Provide the (x, y) coordinate of the cell's center where the given text is located.  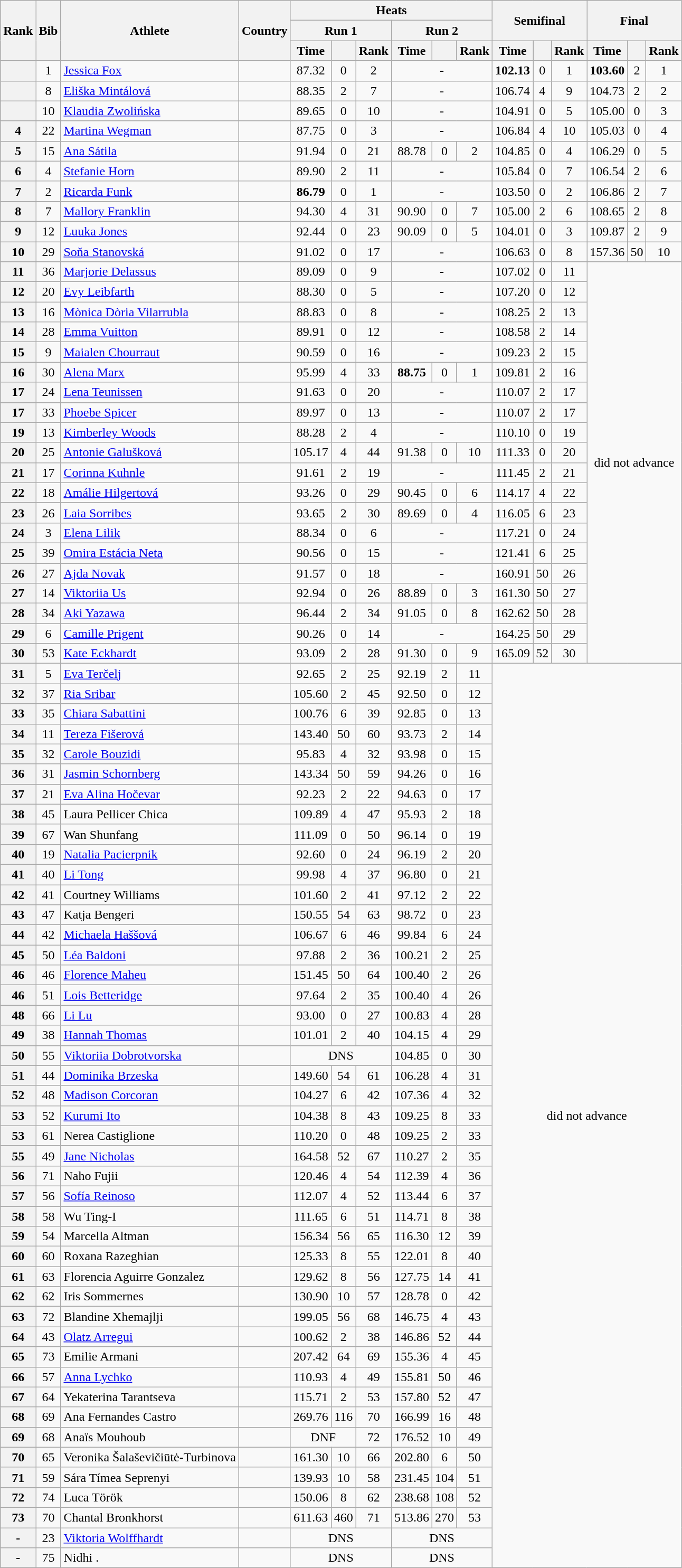
Madison Corcoran (150, 1095)
88.28 (310, 432)
165.09 (513, 654)
95.83 (310, 754)
Antonie Galušková (150, 452)
269.76 (310, 1417)
110.10 (513, 432)
Viktoria Wolffhardt (150, 1538)
101.60 (310, 895)
109.87 (607, 231)
110.93 (310, 1377)
91.61 (310, 473)
108 (444, 1497)
92.60 (310, 854)
Iris Sommernes (150, 1297)
Eva Alina Hočevar (150, 794)
Florence Maheu (150, 975)
90.09 (412, 231)
Semifinal (539, 21)
92.23 (310, 794)
513.86 (412, 1517)
Sára Tímea Seprenyi (150, 1477)
Emma Vuitton (150, 332)
110.27 (412, 1156)
106.67 (310, 935)
88.35 (310, 91)
97.64 (310, 995)
Veronika Šalaševičiūtė-Turbinova (150, 1457)
146.75 (412, 1317)
89.69 (412, 513)
Luuka Jones (150, 231)
Kimberley Woods (150, 432)
Wu Ting-I (150, 1216)
91.57 (310, 573)
92.44 (310, 231)
Lois Betteridge (150, 995)
270 (444, 1517)
109.23 (513, 352)
93.73 (412, 734)
151.45 (310, 975)
109.81 (513, 372)
105.17 (310, 452)
Ricarda Funk (150, 191)
92.50 (412, 694)
108.25 (513, 312)
121.41 (513, 553)
Léa Baldoni (150, 955)
Heats (391, 11)
101.01 (310, 1035)
Phoebe Spicer (150, 412)
Hannah Thomas (150, 1035)
Luca Török (150, 1497)
105.03 (607, 131)
91.63 (310, 392)
Ria Sribar (150, 694)
104 (444, 1477)
104.91 (513, 111)
Final (634, 21)
100.62 (310, 1337)
202.80 (412, 1457)
116 (343, 1417)
Anaïs Mouhoub (150, 1437)
Run 1 (341, 31)
Jasmin Schornberg (150, 774)
Chantal Bronkhorst (150, 1517)
117.21 (513, 533)
106.54 (607, 171)
113.44 (412, 1196)
106.63 (513, 252)
238.68 (412, 1497)
92.19 (412, 674)
160.91 (513, 573)
157.36 (607, 252)
91.05 (412, 613)
89.65 (310, 111)
Country (264, 31)
Jessica Fox (150, 71)
89.97 (310, 412)
103.60 (607, 71)
99.98 (310, 874)
104.27 (310, 1095)
110.20 (310, 1136)
Naho Fujii (150, 1176)
139.93 (310, 1477)
Run 2 (441, 31)
Athlete (150, 31)
164.25 (513, 634)
106.29 (607, 151)
460 (343, 1517)
Wan Shunfang (150, 834)
94.26 (412, 774)
95.93 (412, 814)
104.01 (513, 231)
105.84 (513, 171)
92.94 (310, 593)
157.80 (412, 1397)
Blandine Xhemajlji (150, 1317)
Florencia Aguirre Gonzalez (150, 1277)
97.12 (412, 895)
90.45 (412, 493)
149.60 (310, 1075)
Katja Bengeri (150, 915)
116.05 (513, 513)
127.75 (412, 1277)
104.38 (310, 1116)
103.50 (513, 191)
Omira Estácia Neta (150, 553)
92.65 (310, 674)
Soňa Stanovská (150, 252)
166.99 (412, 1417)
92.85 (412, 714)
116.30 (412, 1236)
93.26 (310, 493)
106.84 (513, 131)
Ajda Novak (150, 573)
94.63 (412, 794)
Chiara Sabattini (150, 714)
Mònica Dòria Vilarrubla (150, 312)
128.78 (412, 1297)
Lena Teunissen (150, 392)
Jane Nicholas (150, 1156)
96.14 (412, 834)
104.73 (607, 91)
Yekaterina Tarantseva (150, 1397)
108.65 (607, 211)
96.80 (412, 874)
146.86 (412, 1337)
107.02 (513, 272)
89.90 (310, 171)
91.38 (412, 452)
104.15 (412, 1035)
91.02 (310, 252)
Courtney Williams (150, 895)
107.20 (513, 292)
Natalia Pacierpnik (150, 854)
Michaela Haššová (150, 935)
Nerea Castiglione (150, 1136)
106.86 (607, 191)
Kurumi Ito (150, 1116)
150.55 (310, 915)
106.28 (412, 1075)
Amálie Hilgertová (150, 493)
Li Tong (150, 874)
Viktoriia Dobrotvorska (150, 1055)
88.75 (412, 372)
Bib (49, 31)
Li Lu (150, 1015)
91.94 (310, 151)
Ana Fernandes Castro (150, 1417)
88.83 (310, 312)
Stefanie Horn (150, 171)
143.40 (310, 734)
Marcella Altman (150, 1236)
96.44 (310, 613)
176.52 (412, 1437)
86.79 (310, 191)
114.71 (412, 1216)
130.90 (310, 1297)
Corinna Kuhnle (150, 473)
Anna Lychko (150, 1377)
Laia Sorribes (150, 513)
95.99 (310, 372)
Carole Bouzidi (150, 754)
164.58 (310, 1156)
112.39 (412, 1176)
90.26 (310, 634)
108.58 (513, 332)
Roxana Razeghian (150, 1257)
115.71 (310, 1397)
90.56 (310, 553)
106.74 (513, 91)
199.05 (310, 1317)
93.65 (310, 513)
105.60 (310, 694)
129.62 (310, 1277)
Martina Wegman (150, 131)
98.72 (412, 915)
120.46 (310, 1176)
Sofía Reinoso (150, 1196)
143.34 (310, 774)
Elena Lilik (150, 533)
Laura Pellicer Chica (150, 814)
75 (49, 1558)
100.76 (310, 714)
114.17 (513, 493)
91.30 (412, 654)
107.36 (412, 1095)
Olatz Arregui (150, 1337)
Camille Prigent (150, 634)
96.19 (412, 854)
Eva Terčelj (150, 674)
111.45 (513, 473)
Ana Sátila (150, 151)
Klaudia Zwolińska (150, 111)
94.30 (310, 211)
Tereza Fišerová (150, 734)
Mallory Franklin (150, 211)
Kate Eckhardt (150, 654)
88.30 (310, 292)
Alena Marx (150, 372)
Viktoriia Us (150, 593)
93.00 (310, 1015)
125.33 (310, 1257)
Marjorie Delassus (150, 272)
162.62 (513, 613)
Dominika Brzeska (150, 1075)
90.59 (310, 352)
DNF (323, 1437)
122.01 (412, 1257)
Maialen Chourraut (150, 352)
89.91 (310, 332)
100.21 (412, 955)
156.34 (310, 1236)
87.32 (310, 71)
89.09 (310, 272)
155.36 (412, 1357)
88.78 (412, 151)
97.88 (310, 955)
87.75 (310, 131)
93.98 (412, 754)
155.81 (412, 1377)
Evy Leibfarth (150, 292)
111.65 (310, 1216)
112.07 (310, 1196)
Aki Yazawa (150, 613)
88.89 (412, 593)
150.06 (310, 1497)
99.84 (412, 935)
88.34 (310, 533)
111.09 (310, 834)
207.42 (310, 1357)
93.09 (310, 654)
Eliška Mintálová (150, 91)
611.63 (310, 1517)
231.45 (412, 1477)
Emilie Armani (150, 1357)
109.89 (310, 814)
111.33 (513, 452)
Nidhi . (150, 1558)
74 (49, 1497)
100.83 (412, 1015)
102.13 (513, 71)
90.90 (412, 211)
